Extract the [X, Y] coordinate from the center of the cell holding the provided text.  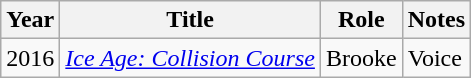
2016 [30, 58]
Notes [436, 20]
Brooke [361, 58]
Title [190, 20]
Voice [436, 58]
Ice Age: Collision Course [190, 58]
Year [30, 20]
Role [361, 20]
